Scan for the cell matching the given text and deliver its (X, Y) coordinate at center. 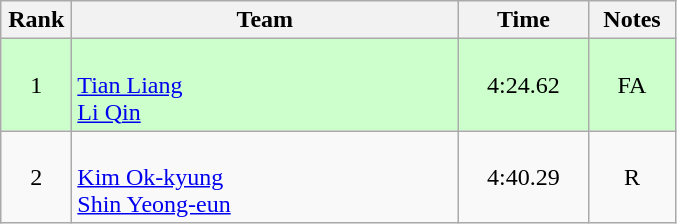
1 (36, 85)
Team (265, 20)
FA (632, 85)
Rank (36, 20)
Time (524, 20)
4:40.29 (524, 177)
4:24.62 (524, 85)
2 (36, 177)
Notes (632, 20)
R (632, 177)
Kim Ok-kyungShin Yeong-eun (265, 177)
Tian LiangLi Qin (265, 85)
